Output the (x, y) coordinate of the center of the cell containing the given text.  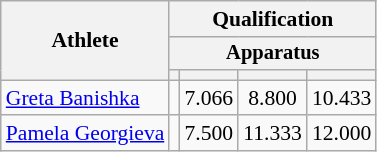
Apparatus (272, 54)
7.500 (208, 134)
Athlete (86, 40)
Greta Banishka (86, 98)
Pamela Georgieva (86, 134)
11.333 (272, 134)
12.000 (342, 134)
10.433 (342, 98)
7.066 (208, 98)
Qualification (272, 19)
8.800 (272, 98)
